Output the [x, y] coordinate of the center of the cell containing the given text.  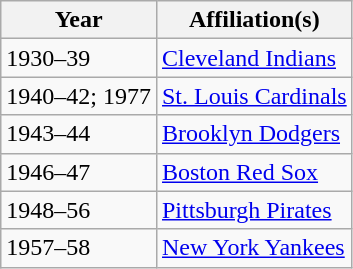
St. Louis Cardinals [254, 96]
Boston Red Sox [254, 172]
Pittsburgh Pirates [254, 210]
1943–44 [79, 134]
Affiliation(s) [254, 20]
New York Yankees [254, 248]
1940–42; 1977 [79, 96]
Year [79, 20]
1930–39 [79, 58]
1948–56 [79, 210]
1957–58 [79, 248]
Cleveland Indians [254, 58]
1946–47 [79, 172]
Brooklyn Dodgers [254, 134]
